Find where the given text appears and provide that cell's center as [X, Y] coordinate. 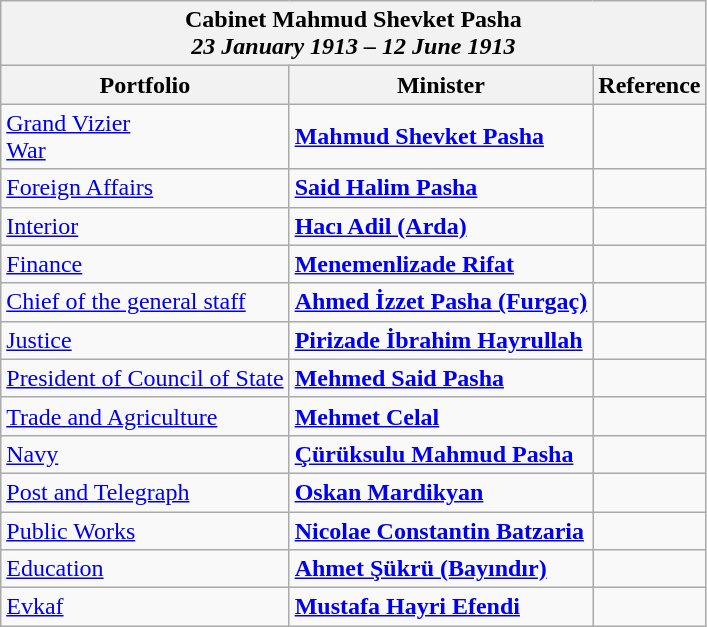
Çürüksulu Mahmud Pasha [441, 454]
Mahmud Shevket Pasha [441, 136]
Trade and Agriculture [145, 416]
Navy [145, 454]
Nicolae Constantin Batzaria [441, 531]
Mehmed Said Pasha [441, 378]
Interior [145, 226]
Reference [650, 85]
Public Works [145, 531]
Chief of the general staff [145, 302]
Cabinet Mahmud Shevket Pasha23 January 1913 – 12 June 1913 [354, 34]
Hacı Adil (Arda) [441, 226]
Portfolio [145, 85]
Foreign Affairs [145, 188]
Justice [145, 340]
Pirizade İbrahim Hayrullah [441, 340]
Mustafa Hayri Efendi [441, 607]
Post and Telegraph [145, 492]
Ahmet Şükrü (Bayındır) [441, 569]
Finance [145, 264]
Minister [441, 85]
President of Council of State [145, 378]
Menemenlizade Rifat [441, 264]
Education [145, 569]
Ahmed İzzet Pasha (Furgaç) [441, 302]
Mehmet Celal [441, 416]
Said Halim Pasha [441, 188]
Evkaf [145, 607]
Grand VizierWar [145, 136]
Oskan Mardikyan [441, 492]
